Return (x, y) of the center of cell containing provided text 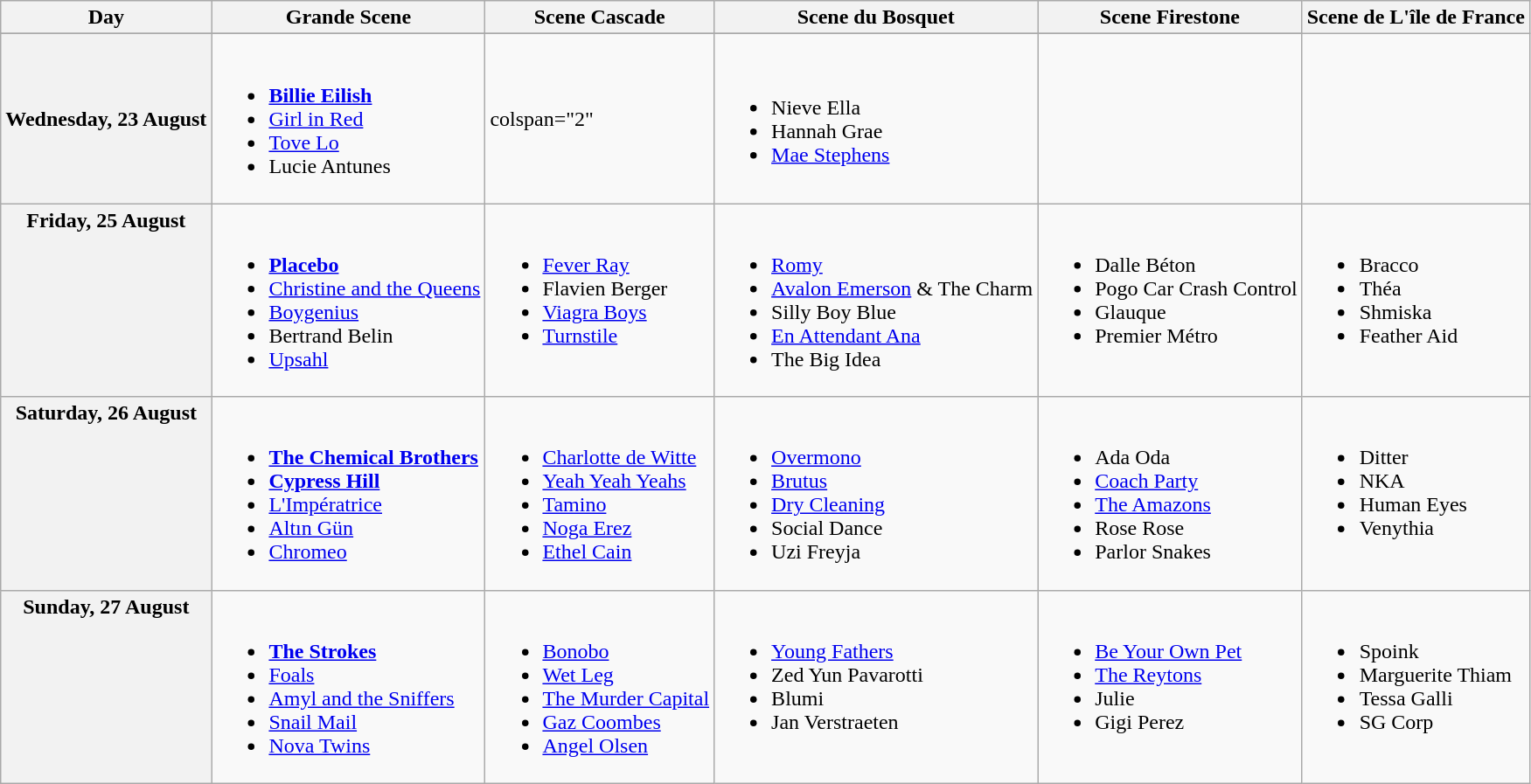
BonoboWet LegThe Murder CapitalGaz CoombesAngel Olsen (600, 687)
Friday, 25 August (107, 301)
OvermonoBrutusDry CleaningSocial DanceUzi Freyja (876, 493)
Day (107, 17)
Grande Scene (348, 17)
BraccoThéaShmiskaFeather Aid (1416, 301)
colspan="2" (600, 119)
Be Your Own PetThe ReytonsJulieGigi Perez (1170, 687)
Young FathersZed Yun PavarottiBlumiJan Verstraeten (876, 687)
Scene du Bosquet (876, 17)
Dalle BétonPogo Car Crash ControlGlauquePremier Métro (1170, 301)
DitterNKAHuman EyesVenythia (1416, 493)
The StrokesFoalsAmyl and the SniffersSnail MailNova Twins (348, 687)
RomyAvalon Emerson & The CharmSilly Boy BlueEn Attendant AnaThe Big Idea (876, 301)
PlaceboChristine and the QueensBoygeniusBertrand BelinUpsahl (348, 301)
Fever RayFlavien BergerViagra BoysTurnstile (600, 301)
Scene Cascade (600, 17)
Saturday, 26 August (107, 493)
The Chemical BrothersCypress HillL'ImpératriceAltın GünChromeo (348, 493)
Wednesday, 23 August (107, 119)
Nieve EllaHannah GraeMae Stephens (876, 119)
Charlotte de WitteYeah Yeah YeahsTaminoNoga ErezEthel Cain (600, 493)
SpoinkMarguerite ThiamTessa GalliSG Corp (1416, 687)
Scene Firestone (1170, 17)
Sunday, 27 August (107, 687)
Billie EilishGirl in RedTove LoLucie Antunes (348, 119)
Scene de L'île de France (1416, 17)
Ada OdaCoach PartyThe AmazonsRose RoseParlor Snakes (1170, 493)
